Provide the (x, y) coordinate of the cell's center where the given text is located.  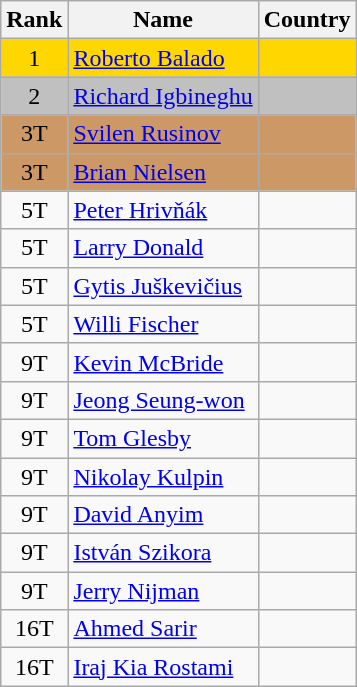
Svilen Rusinov (163, 134)
Tom Glesby (163, 438)
Jeong Seung-won (163, 400)
Gytis Juškevičius (163, 286)
Name (163, 20)
Ahmed Sarir (163, 629)
Country (307, 20)
Brian Nielsen (163, 172)
Jerry Nijman (163, 591)
2 (34, 96)
Peter Hrivňák (163, 210)
Kevin McBride (163, 362)
1 (34, 58)
István Szikora (163, 553)
David Anyim (163, 515)
Willi Fischer (163, 324)
Nikolay Kulpin (163, 477)
Rank (34, 20)
Iraj Kia Rostami (163, 667)
Roberto Balado (163, 58)
Richard Igbineghu (163, 96)
Larry Donald (163, 248)
